Output the (x, y) coordinate of the center of the cell containing the given text.  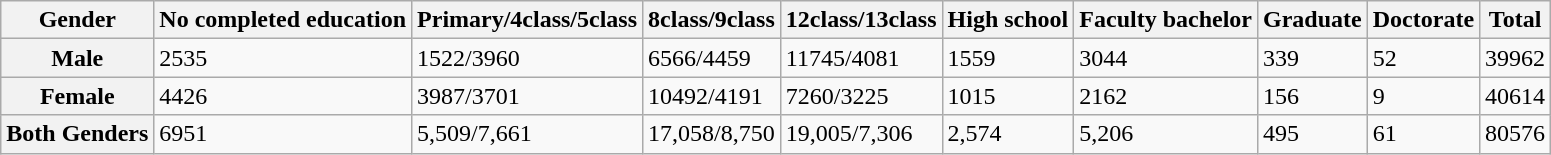
High school (1008, 20)
40614 (1516, 96)
4426 (283, 96)
6566/4459 (712, 58)
Female (78, 96)
11745/4081 (861, 58)
Gender (78, 20)
52 (1423, 58)
5,509/7,661 (528, 134)
6951 (283, 134)
2162 (1166, 96)
61 (1423, 134)
1559 (1008, 58)
9 (1423, 96)
2535 (283, 58)
8class/9class (712, 20)
5,206 (1166, 134)
19,005/7,306 (861, 134)
Both Genders (78, 134)
495 (1313, 134)
339 (1313, 58)
Male (78, 58)
2,574 (1008, 134)
3987/3701 (528, 96)
7260/3225 (861, 96)
80576 (1516, 134)
No completed education (283, 20)
Primary/4class/5class (528, 20)
3044 (1166, 58)
Total (1516, 20)
1522/3960 (528, 58)
156 (1313, 96)
10492/4191 (712, 96)
1015 (1008, 96)
39962 (1516, 58)
Faculty bachelor (1166, 20)
Graduate (1313, 20)
Doctorate (1423, 20)
12class/13class (861, 20)
17,058/8,750 (712, 134)
